Identify which cell holds the provided text, then report its (x, y) central coordinate. 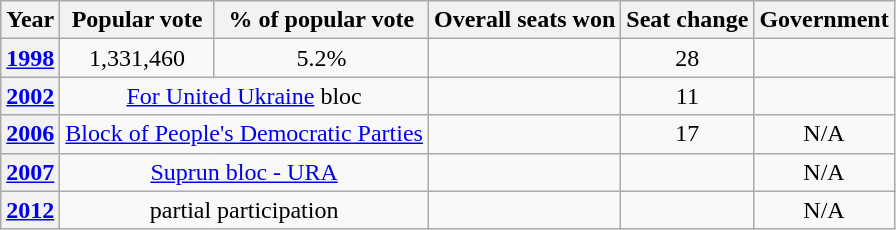
Government (824, 20)
17 (688, 134)
Overall seats won (524, 20)
2006 (30, 134)
1998 (30, 58)
28 (688, 58)
Popular vote (138, 20)
2012 (30, 210)
For United Ukraine bloc (244, 96)
Suprun bloc - URA (244, 172)
2007 (30, 172)
% of popular vote (321, 20)
1,331,460 (138, 58)
11 (688, 96)
5.2% (321, 58)
Seat change (688, 20)
Block of People's Democratic Parties (244, 134)
partial participation (244, 210)
2002 (30, 96)
Year (30, 20)
